Return the (x, y) coordinate for the center point of the cell that contains the specified text.  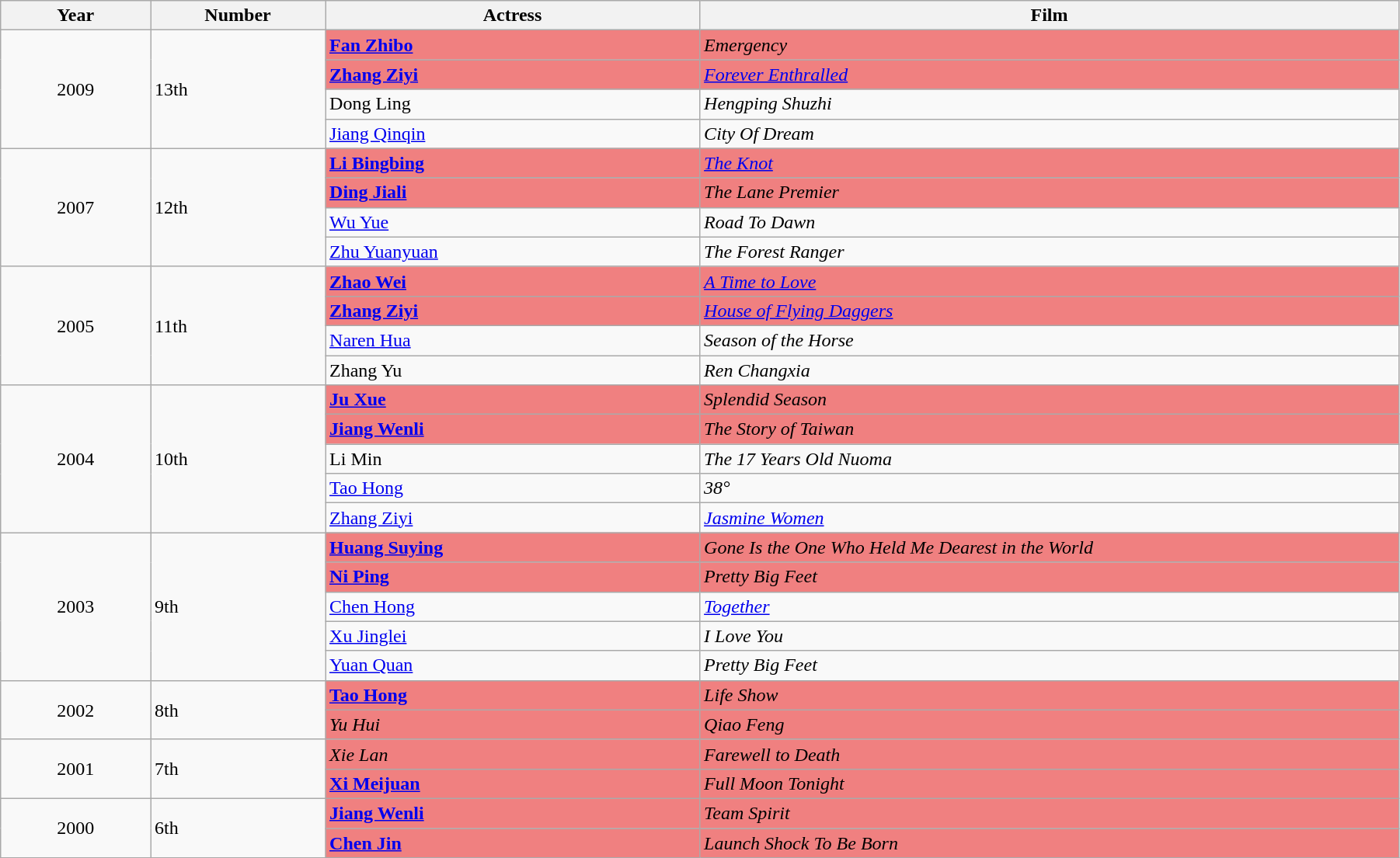
Ni Ping (513, 577)
2003 (76, 606)
Jiang Qinqin (513, 134)
Season of the Horse (1050, 340)
Naren Hua (513, 340)
Xie Lan (513, 754)
Film (1050, 16)
11th (238, 325)
Fan Zhibo (513, 45)
The 17 Years Old Nuoma (1050, 459)
10th (238, 459)
2009 (76, 89)
Wu Yue (513, 222)
2002 (76, 710)
Chen Jin (513, 842)
2004 (76, 459)
12th (238, 207)
Hengping Shuzhi (1050, 104)
7th (238, 769)
House of Flying Daggers (1050, 311)
The Forest Ranger (1050, 252)
Dong Ling (513, 104)
The Story of Taiwan (1050, 429)
2000 (76, 828)
Chen Hong (513, 606)
Splendid Season (1050, 400)
Xi Meijuan (513, 783)
Full Moon Tonight (1050, 783)
8th (238, 710)
Team Spirit (1050, 813)
Road To Dawn (1050, 222)
Together (1050, 606)
Forever Enthralled (1050, 75)
City Of Dream (1050, 134)
Qiao Feng (1050, 724)
Yu Hui (513, 724)
The Lane Premier (1050, 193)
Actress (513, 16)
Huang Suying (513, 547)
Zhang Yu (513, 370)
13th (238, 89)
The Knot (1050, 163)
Xu Jinglei (513, 636)
Farewell to Death (1050, 754)
6th (238, 828)
I Love You (1050, 636)
2001 (76, 769)
2007 (76, 207)
38° (1050, 488)
Yuan Quan (513, 665)
Year (76, 16)
Ren Changxia (1050, 370)
Number (238, 16)
2005 (76, 325)
A Time to Love (1050, 281)
Zhao Wei (513, 281)
Zhu Yuanyuan (513, 252)
Ding Jiali (513, 193)
Ju Xue (513, 400)
Gone Is the One Who Held Me Dearest in the World (1050, 547)
Li Min (513, 459)
Launch Shock To Be Born (1050, 842)
Li Bingbing (513, 163)
Emergency (1050, 45)
Life Show (1050, 695)
Jasmine Women (1050, 518)
9th (238, 606)
